Return [X, Y] of the center of cell containing provided text 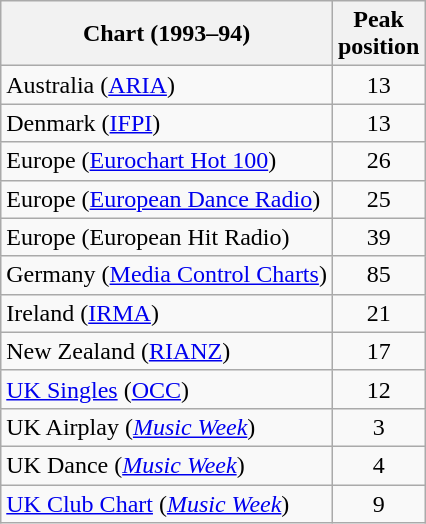
26 [378, 161]
Germany (Media Control Charts) [167, 275]
17 [378, 351]
New Zealand (RIANZ) [167, 351]
Denmark (IFPI) [167, 123]
UK Club Chart (Music Week) [167, 503]
UK Airplay (Music Week) [167, 427]
Australia (ARIA) [167, 85]
85 [378, 275]
Europe (European Dance Radio) [167, 199]
25 [378, 199]
39 [378, 237]
9 [378, 503]
Europe (European Hit Radio) [167, 237]
4 [378, 465]
Europe (Eurochart Hot 100) [167, 161]
21 [378, 313]
3 [378, 427]
Ireland (IRMA) [167, 313]
UK Singles (OCC) [167, 389]
12 [378, 389]
Chart (1993–94) [167, 34]
Peakposition [378, 34]
UK Dance (Music Week) [167, 465]
